Extract the (x, y) coordinate from the center of the cell holding the provided text.  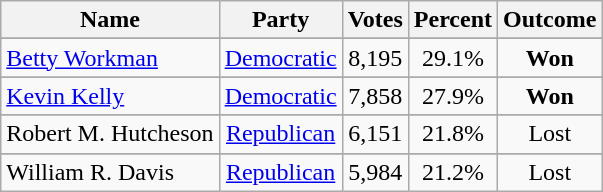
27.9% (452, 96)
Name (110, 20)
21.2% (452, 172)
8,195 (375, 58)
29.1% (452, 58)
Betty Workman (110, 58)
Party (280, 20)
William R. Davis (110, 172)
Percent (452, 20)
6,151 (375, 134)
7,858 (375, 96)
Outcome (550, 20)
21.8% (452, 134)
Votes (375, 20)
Kevin Kelly (110, 96)
Robert M. Hutcheson (110, 134)
5,984 (375, 172)
